Detect which cell encompasses the target text, then output its (x, y) center coordinate. 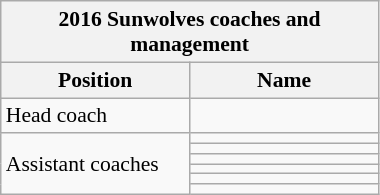
Assistant coaches (96, 164)
Position (96, 80)
Name (284, 80)
2016 Sunwolves coaches and management (190, 32)
Head coach (96, 116)
